Determine the [x, y] coordinate at the center of the cell enclosing the given text.  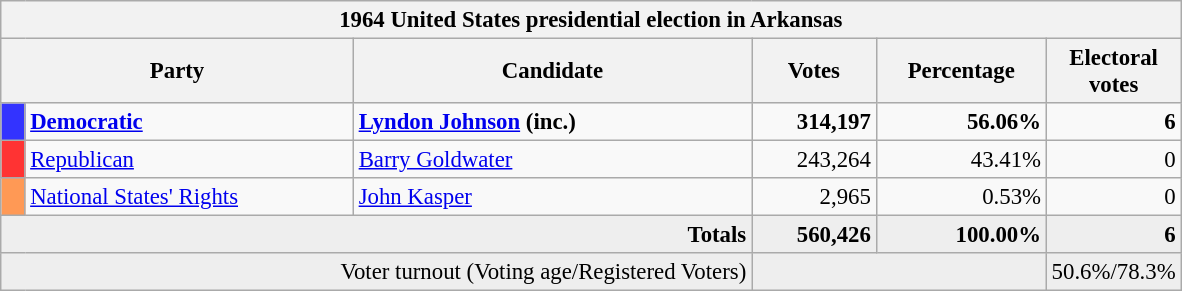
243,264 [814, 160]
Electoral votes [1114, 72]
Lyndon Johnson (inc.) [552, 122]
2,965 [814, 197]
Candidate [552, 72]
Totals [376, 235]
1964 United States presidential election in Arkansas [591, 20]
Votes [814, 72]
56.06% [961, 122]
43.41% [961, 160]
100.00% [961, 235]
Democratic [189, 122]
Republican [189, 160]
Barry Goldwater [552, 160]
314,197 [814, 122]
0.53% [961, 197]
John Kasper [552, 197]
National States' Rights [189, 197]
Percentage [961, 72]
Party [178, 72]
560,426 [814, 235]
